Identify which cell holds the provided text, then report its (X, Y) central coordinate. 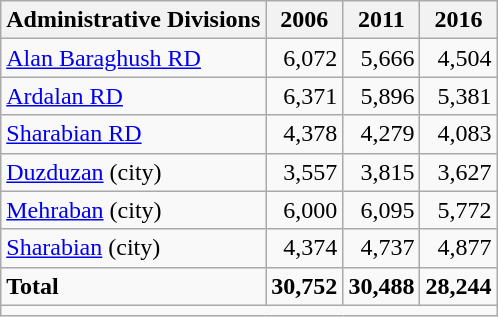
30,488 (382, 286)
Sharabian RD (134, 134)
3,815 (382, 172)
4,378 (304, 134)
4,374 (304, 248)
3,627 (458, 172)
30,752 (304, 286)
4,504 (458, 58)
Alan Baraghush RD (134, 58)
4,083 (458, 134)
5,666 (382, 58)
6,072 (304, 58)
2016 (458, 20)
28,244 (458, 286)
5,896 (382, 96)
2006 (304, 20)
3,557 (304, 172)
Administrative Divisions (134, 20)
Mehraban (city) (134, 210)
2011 (382, 20)
6,371 (304, 96)
4,279 (382, 134)
5,772 (458, 210)
6,095 (382, 210)
6,000 (304, 210)
Total (134, 286)
5,381 (458, 96)
Sharabian (city) (134, 248)
Ardalan RD (134, 96)
4,877 (458, 248)
Duzduzan (city) (134, 172)
4,737 (382, 248)
